For the text-containing cell, return its midpoint in [x, y] coordinate format. 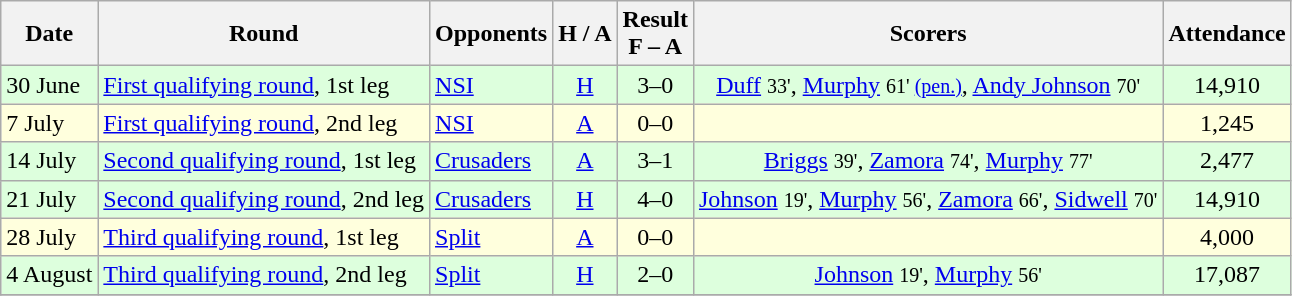
First qualifying round, 1st leg [264, 85]
30 June [50, 85]
Johnson 19', Murphy 56' [928, 275]
1,245 [1227, 123]
First qualifying round, 2nd leg [264, 123]
Johnson 19', Murphy 56', Zamora 66', Sidwell 70' [928, 199]
14 July [50, 161]
Third qualifying round, 2nd leg [264, 275]
4,000 [1227, 237]
3–1 [655, 161]
7 July [50, 123]
Attendance [1227, 34]
2,477 [1227, 161]
21 July [50, 199]
Duff 33', Murphy 61' (pen.), Andy Johnson 70' [928, 85]
Round [264, 34]
Third qualifying round, 1st leg [264, 237]
3–0 [655, 85]
Briggs 39', Zamora 74', Murphy 77' [928, 161]
Second qualifying round, 2nd leg [264, 199]
28 July [50, 237]
Second qualifying round, 1st leg [264, 161]
17,087 [1227, 275]
4 August [50, 275]
ResultF – A [655, 34]
Opponents [492, 34]
H / A [585, 34]
Date [50, 34]
2–0 [655, 275]
4–0 [655, 199]
Scorers [928, 34]
